Determine the [x, y] coordinate at the center of the cell enclosing the given text.  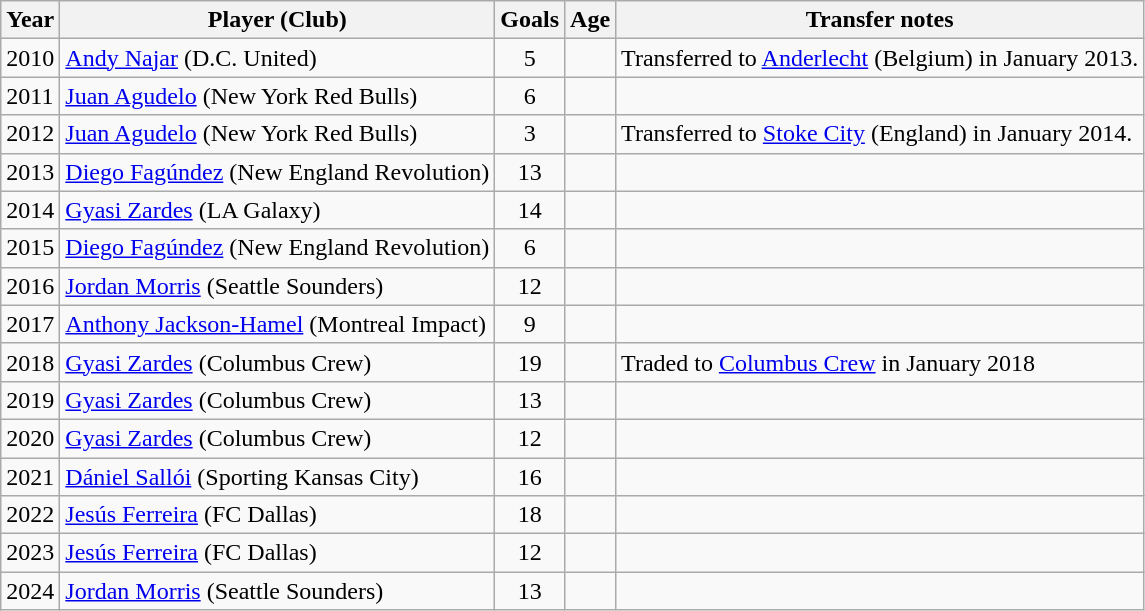
2016 [30, 286]
9 [530, 324]
Year [30, 20]
16 [530, 477]
2024 [30, 591]
Goals [530, 20]
Gyasi Zardes (LA Galaxy) [278, 210]
2010 [30, 58]
2020 [30, 438]
5 [530, 58]
2011 [30, 96]
2022 [30, 515]
Transfer notes [880, 20]
19 [530, 362]
Transferred to Stoke City (England) in January 2014. [880, 134]
Player (Club) [278, 20]
Age [590, 20]
Andy Najar (D.C. United) [278, 58]
Dániel Sallói (Sporting Kansas City) [278, 477]
14 [530, 210]
18 [530, 515]
2021 [30, 477]
Transferred to Anderlecht (Belgium) in January 2013. [880, 58]
2013 [30, 172]
Anthony Jackson-Hamel (Montreal Impact) [278, 324]
3 [530, 134]
2023 [30, 553]
2019 [30, 400]
2017 [30, 324]
2018 [30, 362]
2014 [30, 210]
2015 [30, 248]
Traded to Columbus Crew in January 2018 [880, 362]
2012 [30, 134]
